Determine the (x, y) coordinate at the center of the cell enclosing the given text.  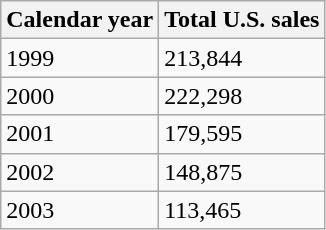
Total U.S. sales (242, 20)
Calendar year (80, 20)
1999 (80, 58)
2002 (80, 172)
2003 (80, 210)
2000 (80, 96)
213,844 (242, 58)
179,595 (242, 134)
148,875 (242, 172)
2001 (80, 134)
113,465 (242, 210)
222,298 (242, 96)
